From the cell containing the given text, extract its center point as (X, Y) coordinate. 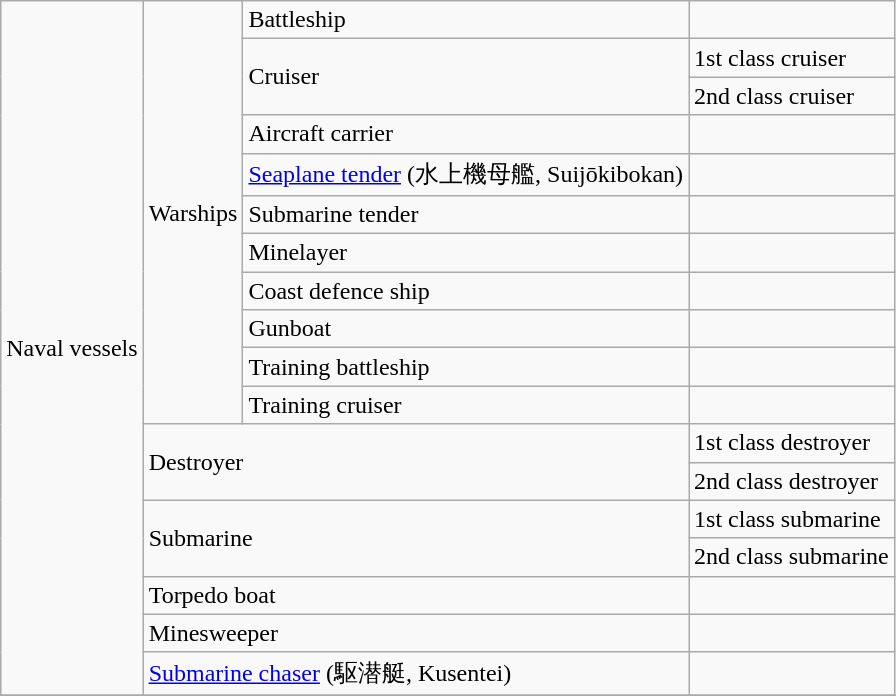
Seaplane tender (水上機母艦, Suijōkibokan) (466, 174)
Aircraft carrier (466, 134)
Minesweeper (416, 633)
1st class cruiser (792, 58)
Training cruiser (466, 405)
Destroyer (416, 462)
Minelayer (466, 253)
2nd class submarine (792, 557)
Training battleship (466, 367)
Gunboat (466, 329)
Submarine tender (466, 215)
Cruiser (466, 77)
2nd class destroyer (792, 481)
1st class destroyer (792, 443)
2nd class cruiser (792, 96)
Naval vessels (72, 348)
Submarine chaser (駆潜艇, Kusentei) (416, 674)
Torpedo boat (416, 595)
Battleship (466, 20)
Submarine (416, 538)
1st class submarine (792, 519)
Warships (193, 212)
Coast defence ship (466, 291)
